Identify which cell holds the provided text, then report its [X, Y] central coordinate. 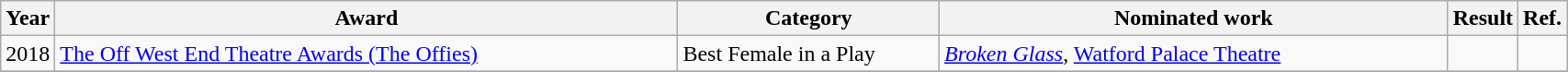
Category [808, 18]
Result [1483, 18]
The Off West End Theatre Awards (The Offies) [367, 54]
Nominated work [1194, 18]
Ref. [1543, 18]
Year [28, 18]
Best Female in a Play [808, 54]
Award [367, 18]
Broken Glass, Watford Palace Theatre [1194, 54]
2018 [28, 54]
